Return the [x, y] coordinate for the center point of the cell that contains the specified text.  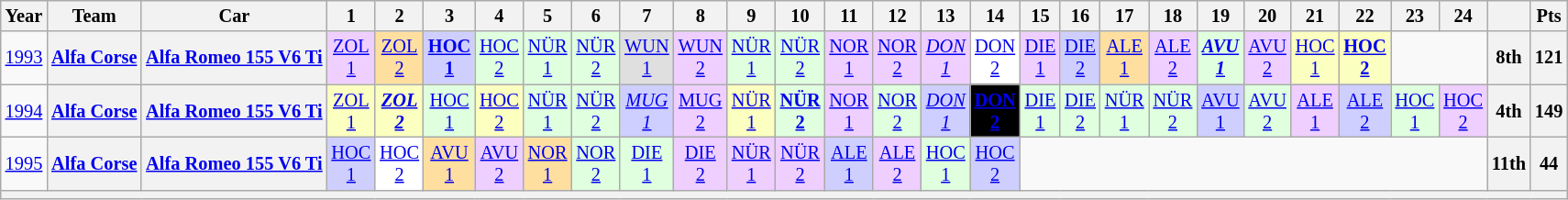
WUN1 [646, 58]
1994 [24, 111]
22 [1364, 16]
10 [801, 16]
WUN2 [701, 58]
8 [701, 16]
Year [24, 16]
1995 [24, 163]
3 [449, 16]
1 [352, 16]
23 [1416, 16]
15 [1041, 16]
8th [1509, 58]
MUG1 [646, 111]
17 [1124, 16]
11th [1509, 163]
MUG2 [701, 111]
14 [996, 16]
19 [1220, 16]
7 [646, 16]
9 [752, 16]
18 [1174, 16]
44 [1549, 163]
24 [1463, 16]
1993 [24, 58]
6 [596, 16]
149 [1549, 111]
2 [400, 16]
Car [234, 16]
Pts [1549, 16]
4th [1509, 111]
16 [1080, 16]
11 [849, 16]
121 [1549, 58]
4 [499, 16]
Team [94, 16]
13 [946, 16]
21 [1315, 16]
12 [897, 16]
5 [548, 16]
20 [1267, 16]
